Extract the (x, y) coordinate from the center of the cell holding the provided text.  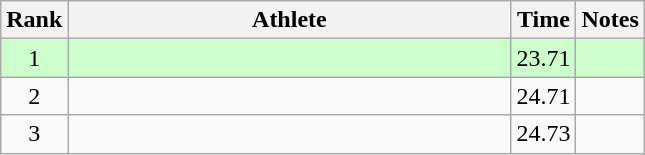
3 (34, 134)
Athlete (290, 20)
Notes (610, 20)
Time (544, 20)
23.71 (544, 58)
24.71 (544, 96)
24.73 (544, 134)
1 (34, 58)
Rank (34, 20)
2 (34, 96)
